From the cell containing the given text, extract its center point as (x, y) coordinate. 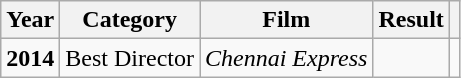
2014 (30, 58)
Result (411, 20)
Category (130, 20)
Film (286, 20)
Chennai Express (286, 58)
Year (30, 20)
Best Director (130, 58)
